Extract the (X, Y) coordinate from the center of the cell holding the provided text.  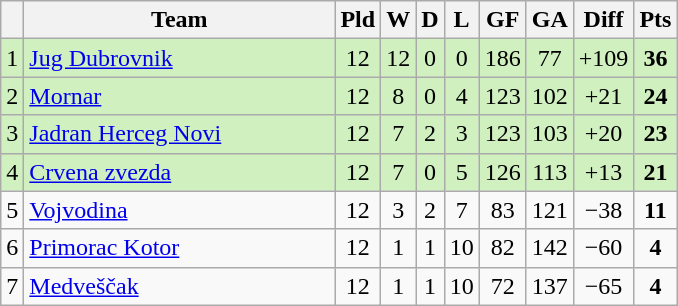
11 (656, 210)
Pts (656, 20)
142 (550, 248)
82 (502, 248)
−65 (604, 286)
W (398, 20)
8 (398, 96)
+21 (604, 96)
L (462, 20)
Jadran Herceg Novi (180, 134)
121 (550, 210)
+13 (604, 172)
GF (502, 20)
−38 (604, 210)
Primorac Kotor (180, 248)
−60 (604, 248)
Pld (358, 20)
+109 (604, 58)
186 (502, 58)
21 (656, 172)
Medveščak (180, 286)
Diff (604, 20)
77 (550, 58)
103 (550, 134)
Team (180, 20)
137 (550, 286)
Jug Dubrovnik (180, 58)
Vojvodina (180, 210)
6 (12, 248)
D (430, 20)
72 (502, 286)
+20 (604, 134)
Mornar (180, 96)
36 (656, 58)
Crvena zvezda (180, 172)
23 (656, 134)
24 (656, 96)
GA (550, 20)
126 (502, 172)
113 (550, 172)
102 (550, 96)
83 (502, 210)
